Search for the cell housing the specified text and yield its [x, y] center coordinate. 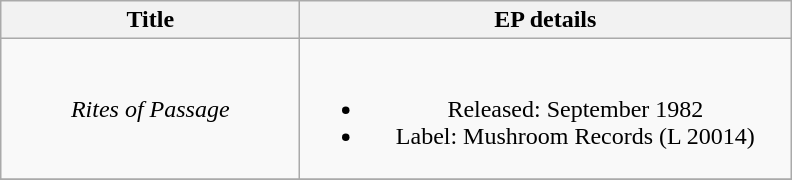
Released: September 1982Label: Mushroom Records (L 20014) [546, 109]
Rites of Passage [150, 109]
Title [150, 20]
EP details [546, 20]
